Locate the cell with the specified text and output its (X, Y) center coordinate. 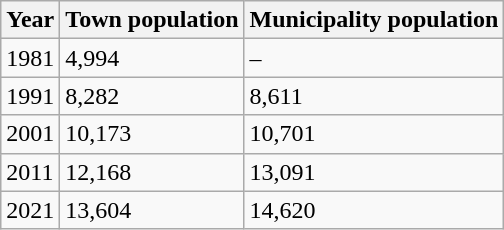
2001 (30, 134)
4,994 (152, 58)
2011 (30, 172)
14,620 (374, 210)
10,701 (374, 134)
1981 (30, 58)
Year (30, 20)
13,091 (374, 172)
8,282 (152, 96)
8,611 (374, 96)
10,173 (152, 134)
Town population (152, 20)
– (374, 58)
2021 (30, 210)
1991 (30, 96)
12,168 (152, 172)
Municipality population (374, 20)
13,604 (152, 210)
